Capture the cell that displays the provided text and extract its (X, Y) central coordinate. 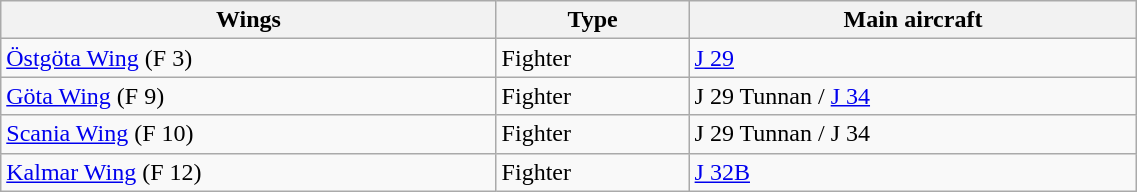
Main aircraft (913, 20)
Type (592, 20)
Scania Wing (F 10) (248, 134)
Kalmar Wing (F 12) (248, 172)
Göta Wing (F 9) (248, 96)
Wings (248, 20)
Östgöta Wing (F 3) (248, 58)
J 29 (913, 58)
J 32B (913, 172)
